Find where the given text appears and provide that cell's center as [x, y] coordinate. 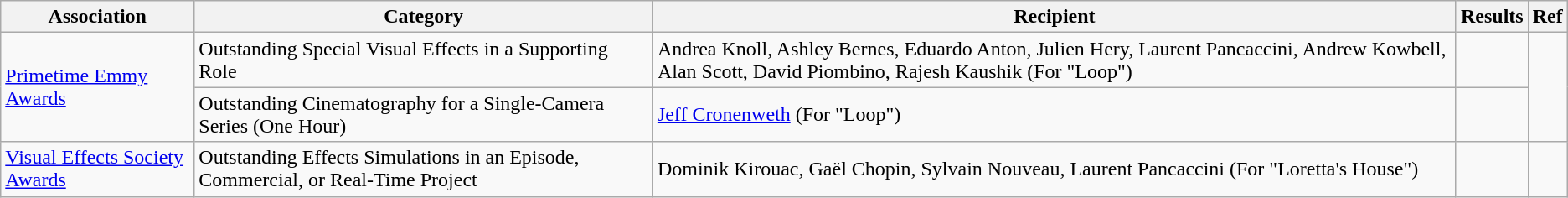
Andrea Knoll, Ashley Bernes, Eduardo Anton, Julien Hery, Laurent Pancaccini, Andrew Kowbell, Alan Scott, David Piombino, Rajesh Kaushik (For "Loop") [1054, 60]
Outstanding Cinematography for a Single-Camera Series (One Hour) [424, 114]
Primetime Emmy Awards [97, 87]
Dominik Kirouac, Gaël Chopin, Sylvain Nouveau, Laurent Pancaccini (For "Loretta's House") [1054, 169]
Outstanding Special Visual Effects in a Supporting Role [424, 60]
Ref [1548, 17]
Visual Effects Society Awards [97, 169]
Category [424, 17]
Results [1492, 17]
Outstanding Effects Simulations in an Episode, Commercial, or Real-Time Project [424, 169]
Association [97, 17]
Jeff Cronenweth (For "Loop") [1054, 114]
Recipient [1054, 17]
